Return (X, Y) of the center of cell containing provided text 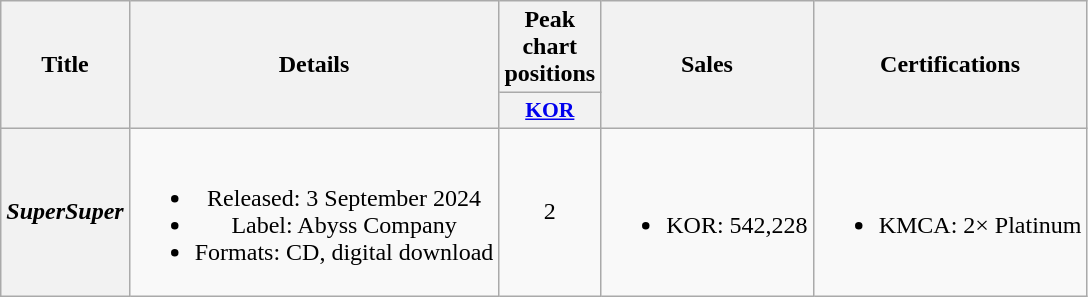
SuperSuper (65, 212)
KMCA: 2× Platinum (950, 212)
Details (314, 65)
Certifications (950, 65)
2 (550, 212)
Sales (707, 65)
Peak chart positions (550, 47)
KOR (550, 111)
Title (65, 65)
KOR: 542,228 (707, 212)
Released: 3 September 2024Label: Abyss CompanyFormats: CD, digital download (314, 212)
